Search for the cell housing the specified text and yield its [x, y] center coordinate. 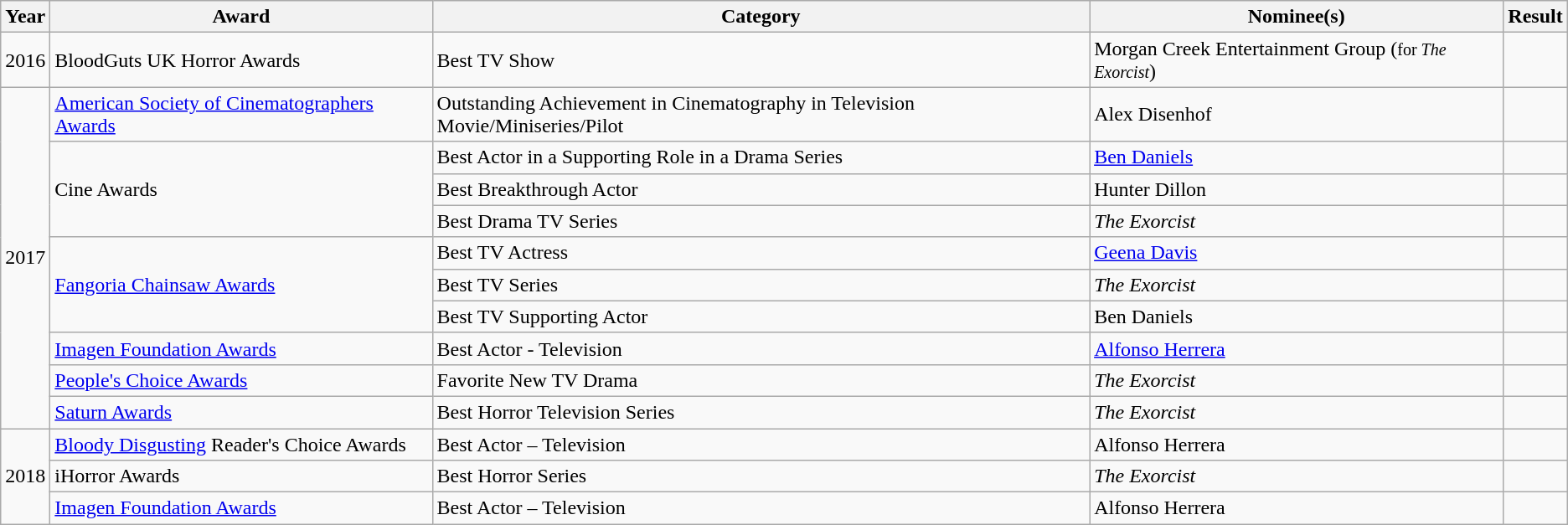
2018 [25, 476]
Best TV Supporting Actor [761, 317]
BloodGuts UK Horror Awards [241, 60]
People's Choice Awards [241, 380]
Best Horror Series [761, 476]
Best Drama TV Series [761, 221]
Best TV Actress [761, 253]
Favorite New TV Drama [761, 380]
Best Actor in a Supporting Role in a Drama Series [761, 157]
Result [1535, 17]
Hunter Dillon [1297, 189]
Geena Davis [1297, 253]
Year [25, 17]
Nominee(s) [1297, 17]
Saturn Awards [241, 412]
Morgan Creek Entertainment Group (for The Exorcist) [1297, 60]
Best Horror Television Series [761, 412]
Outstanding Achievement in Cinematography in Television Movie/Miniseries/Pilot [761, 114]
2017 [25, 258]
Award [241, 17]
iHorror Awards [241, 476]
Best Actor - Television [761, 348]
Best TV Series [761, 285]
Alex Disenhof [1297, 114]
Best TV Show [761, 60]
Cine Awards [241, 189]
Fangoria Chainsaw Awards [241, 285]
Bloody Disgusting Reader's Choice Awards [241, 445]
Category [761, 17]
American Society of Cinematographers Awards [241, 114]
Best Breakthrough Actor [761, 189]
2016 [25, 60]
